Identify which cell holds the provided text, then report its [X, Y] central coordinate. 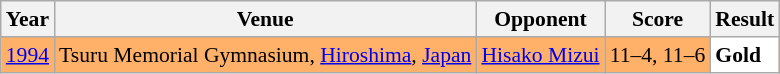
Gold [744, 55]
Result [744, 19]
Score [658, 19]
Venue [265, 19]
Year [28, 19]
11–4, 11–6 [658, 55]
Tsuru Memorial Gymnasium, Hiroshima, Japan [265, 55]
1994 [28, 55]
Hisako Mizui [540, 55]
Opponent [540, 19]
